Find where the given text appears and provide that cell's center as (x, y) coordinate. 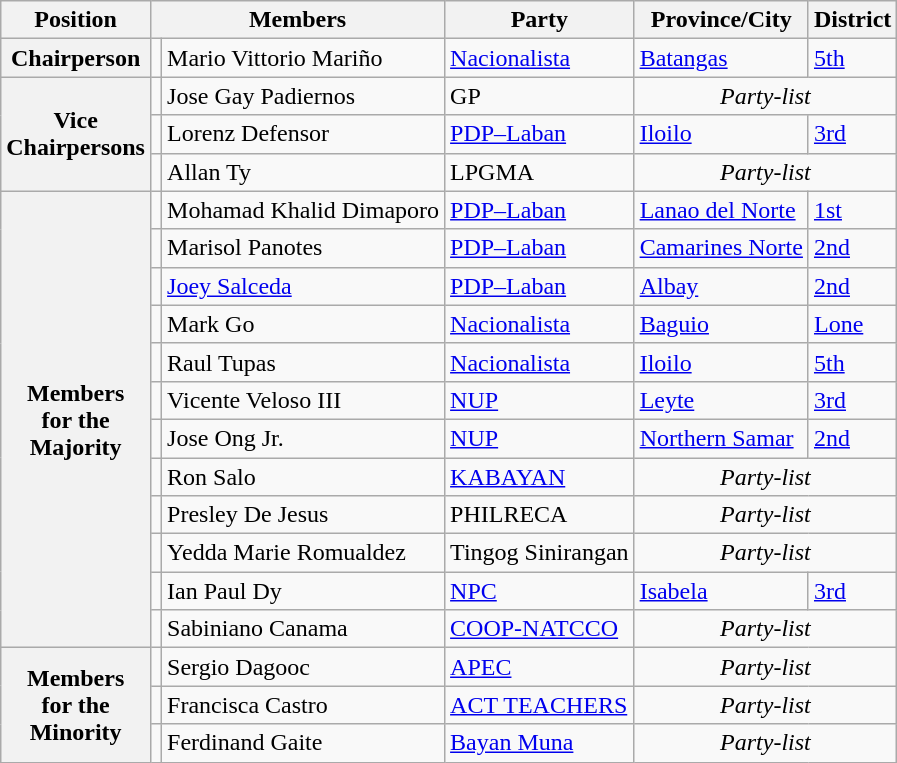
Francisca Castro (304, 705)
Raul Tupas (304, 362)
Yedda Marie Romualdez (304, 553)
Bayan Muna (540, 743)
Chairperson (76, 58)
Camarines Norte (721, 248)
District (852, 20)
Sergio Dagooc (304, 667)
Albay (721, 286)
Mohamad Khalid Dimaporo (304, 210)
Baguio (721, 324)
Membersfor theMinority (76, 705)
Sabiniano Canama (304, 629)
NPC (540, 591)
PHILRECA (540, 515)
Membersfor theMajority (76, 420)
Batangas (721, 58)
Lorenz Defensor (304, 134)
Marisol Panotes (304, 248)
LPGMA (540, 172)
Members (297, 20)
Vicente Veloso III (304, 400)
1st (852, 210)
ViceChairpersons (76, 134)
Lone (852, 324)
Mark Go (304, 324)
Ian Paul Dy (304, 591)
Presley De Jesus (304, 515)
COOP-NATCCO (540, 629)
Ron Salo (304, 477)
ACT TEACHERS (540, 705)
Joey Salceda (304, 286)
GP (540, 96)
APEC (540, 667)
Tingog Sinirangan (540, 553)
Leyte (721, 400)
Party (540, 20)
Province/City (721, 20)
Northern Samar (721, 438)
Ferdinand Gaite (304, 743)
KABAYAN (540, 477)
Position (76, 20)
Jose Ong Jr. (304, 438)
Lanao del Norte (721, 210)
Allan Ty (304, 172)
Mario Vittorio Mariño (304, 58)
Jose Gay Padiernos (304, 96)
Isabela (721, 591)
